Determine the (X, Y) coordinate at the center of the cell enclosing the given text.  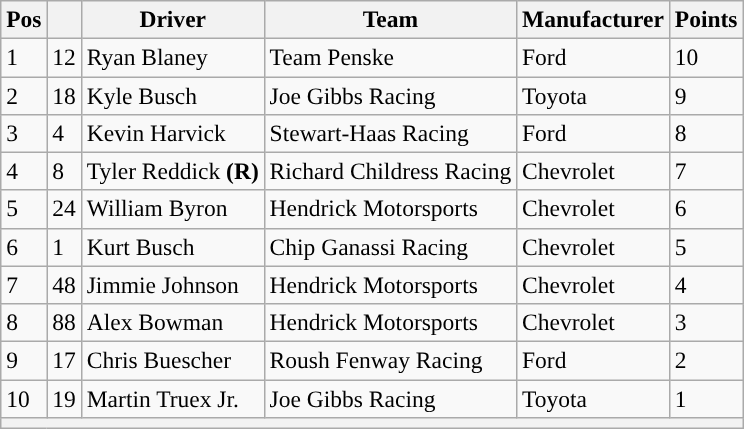
12 (64, 57)
Chip Ganassi Racing (390, 247)
Ryan Blaney (172, 57)
48 (64, 285)
Team Penske (390, 57)
17 (64, 360)
Team (390, 19)
Roush Fenway Racing (390, 360)
Pos (24, 19)
Richard Childress Racing (390, 171)
Alex Bowman (172, 322)
Stewart-Haas Racing (390, 133)
Jimmie Johnson (172, 285)
88 (64, 322)
Chris Buescher (172, 360)
19 (64, 398)
Tyler Reddick (R) (172, 171)
18 (64, 95)
Kevin Harvick (172, 133)
Martin Truex Jr. (172, 398)
Manufacturer (594, 19)
24 (64, 209)
Points (706, 19)
Kurt Busch (172, 247)
Driver (172, 19)
William Byron (172, 209)
Kyle Busch (172, 95)
